Search for the cell housing the specified text and yield its (x, y) center coordinate. 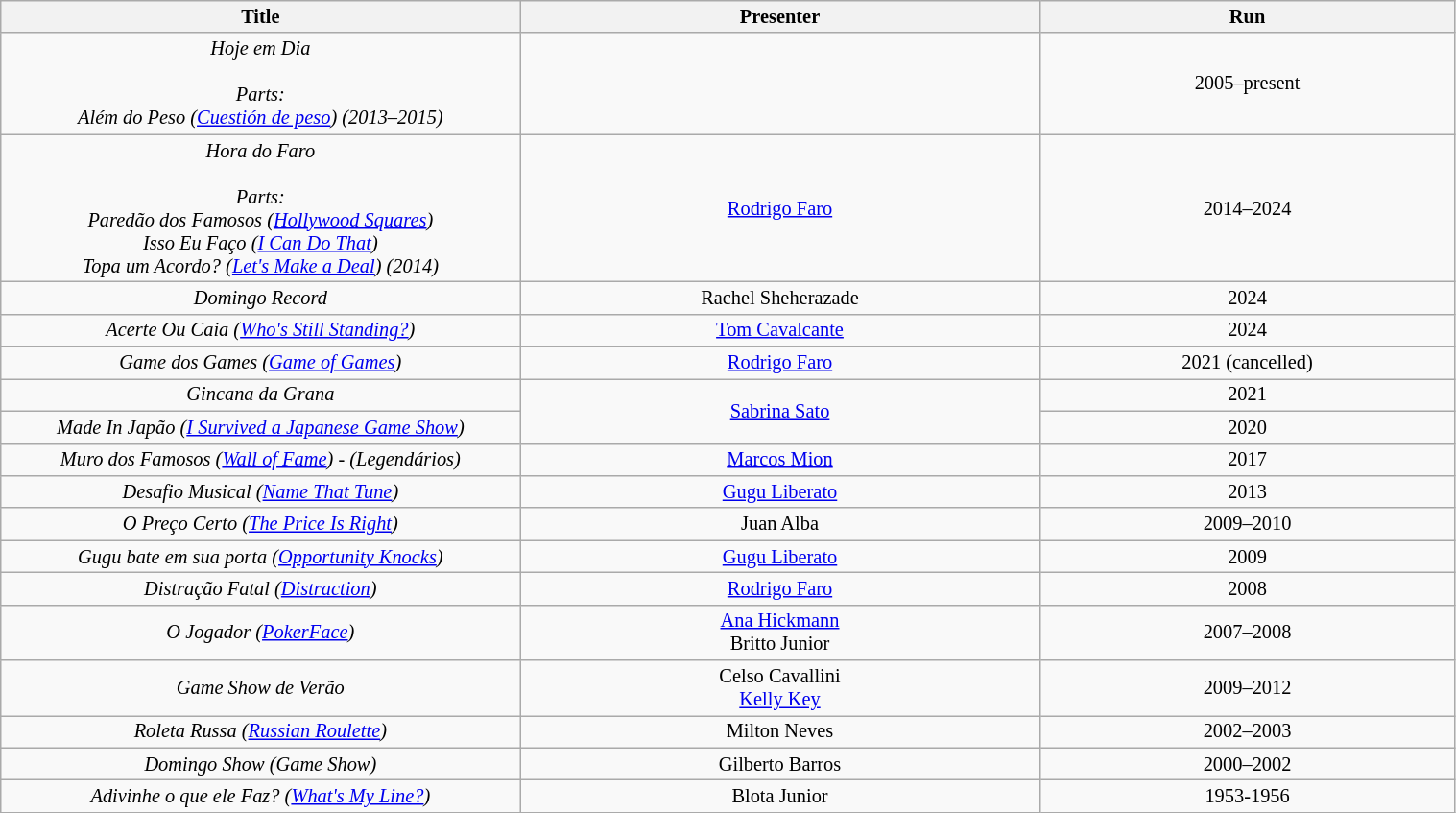
Sabrina Sato (779, 411)
Hoje em Dia Parts: Além do Peso (Cuestión de peso) (2013–2015) (261, 84)
Game dos Games (Game of Games) (261, 363)
O Jogador (PokerFace) (261, 633)
Game Show de Verão (261, 688)
Acerte Ou Caia (Who's Still Standing?) (261, 330)
Domingo Record (261, 298)
2021 (cancelled) (1248, 363)
1953-1956 (1248, 796)
O Preço Certo (The Price Is Right) (261, 524)
Gilberto Barros (779, 764)
2014–2024 (1248, 208)
Juan Alba (779, 524)
2017 (1248, 460)
Blota Junior (779, 796)
Celso Cavallini Kelly Key (779, 688)
2000–2002 (1248, 764)
2007–2008 (1248, 633)
2009 (1248, 557)
Title (261, 16)
Milton Neves (779, 731)
Hora do Faro Parts: Paredão dos Famosos (Hollywood Squares) Isso Eu Faço (I Can Do That) Topa um Acordo? (Let's Make a Deal) (2014) (261, 208)
Gincana da Grana (261, 395)
Muro dos Famosos (Wall of Fame) - (Legendários) (261, 460)
Desafio Musical (Name That Tune) (261, 491)
2008 (1248, 588)
2020 (1248, 427)
Rachel Sheherazade (779, 298)
Adivinhe o que ele Faz? (What's My Line?) (261, 796)
2013 (1248, 491)
Presenter (779, 16)
Run (1248, 16)
2009–2010 (1248, 524)
Marcos Mion (779, 460)
2009–2012 (1248, 688)
Gugu bate em sua porta (Opportunity Knocks) (261, 557)
Ana Hickmann Britto Junior (779, 633)
2005–present (1248, 84)
Distração Fatal (Distraction) (261, 588)
2002–2003 (1248, 731)
Domingo Show (Game Show) (261, 764)
Roleta Russa (Russian Roulette) (261, 731)
2021 (1248, 395)
Made In Japão (I Survived a Japanese Game Show) (261, 427)
Tom Cavalcante (779, 330)
